Find where the given text appears and provide that cell's center as [x, y] coordinate. 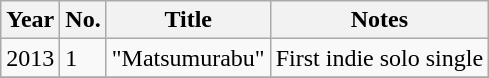
No. [83, 20]
2013 [30, 58]
Notes [379, 20]
First indie solo single [379, 58]
Year [30, 20]
Title [188, 20]
"Matsumurabu" [188, 58]
1 [83, 58]
